Identify which cell holds the provided text, then report its [x, y] central coordinate. 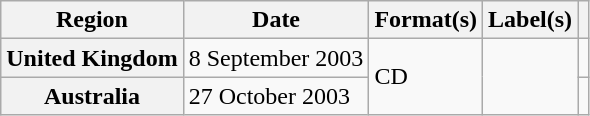
Label(s) [530, 20]
8 September 2003 [276, 58]
CD [426, 77]
Format(s) [426, 20]
Australia [92, 96]
United Kingdom [92, 58]
27 October 2003 [276, 96]
Region [92, 20]
Date [276, 20]
